Provide the [X, Y] coordinate of the cell's center where the given text is located.  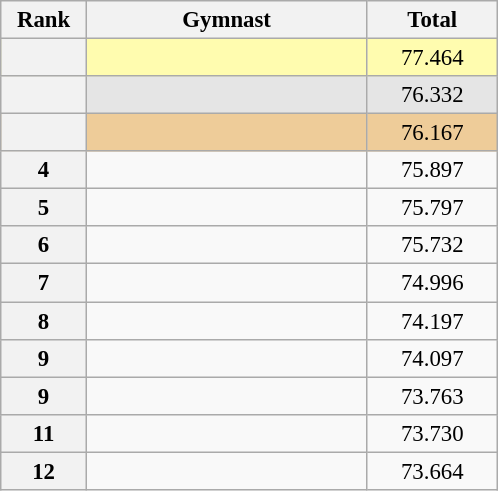
75.732 [432, 245]
4 [44, 170]
11 [44, 433]
73.730 [432, 433]
7 [44, 283]
5 [44, 208]
74.097 [432, 358]
Gymnast [226, 20]
74.996 [432, 283]
74.197 [432, 321]
75.797 [432, 208]
76.332 [432, 95]
Rank [44, 20]
73.664 [432, 471]
6 [44, 245]
Total [432, 20]
75.897 [432, 170]
12 [44, 471]
8 [44, 321]
77.464 [432, 58]
73.763 [432, 396]
76.167 [432, 133]
